Determine the (X, Y) coordinate at the center of the cell enclosing the given text.  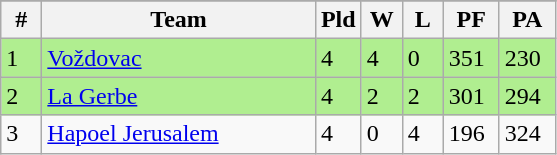
Voždovac (179, 58)
196 (471, 134)
351 (471, 58)
Pld (338, 20)
3 (22, 134)
La Gerbe (179, 96)
Team (179, 20)
PF (471, 20)
1 (22, 58)
324 (527, 134)
230 (527, 58)
PA (527, 20)
301 (471, 96)
Hapoel Jerusalem (179, 134)
294 (527, 96)
L (422, 20)
# (22, 20)
W (382, 20)
